Return the (x, y) coordinate for the center point of the cell that contains the specified text.  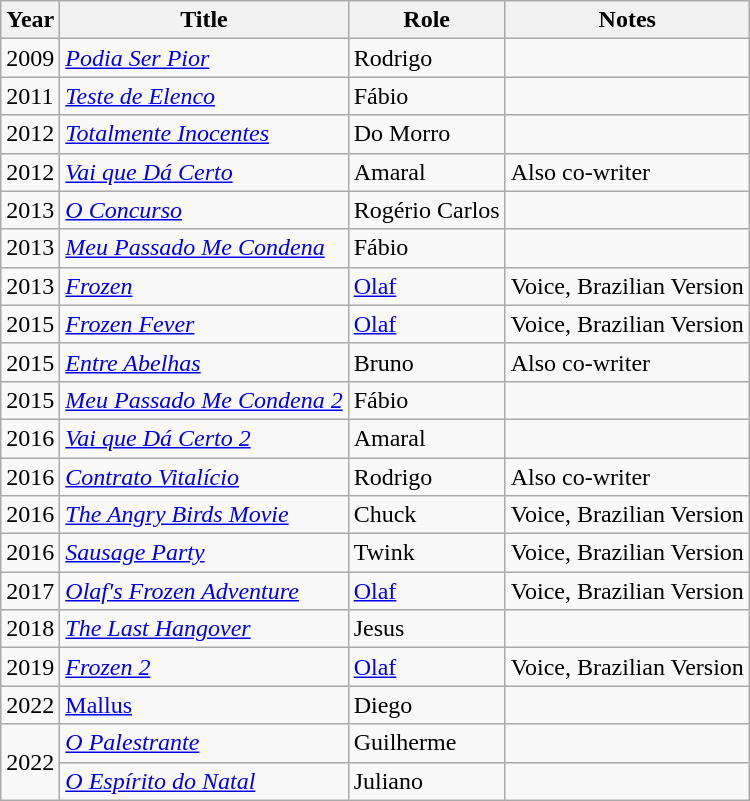
The Angry Birds Movie (204, 515)
Teste de Elenco (204, 96)
Meu Passado Me Condena (204, 248)
Jesus (426, 629)
The Last Hangover (204, 629)
Contrato Vitalício (204, 477)
Year (30, 20)
Olaf's Frozen Adventure (204, 591)
Entre Abelhas (204, 362)
Totalmente Inocentes (204, 134)
Do Morro (426, 134)
2009 (30, 58)
Podia Ser Pior (204, 58)
Bruno (426, 362)
Diego (426, 705)
Frozen (204, 286)
O Espírito do Natal (204, 781)
Title (204, 20)
Frozen 2 (204, 667)
Juliano (426, 781)
2018 (30, 629)
Twink (426, 553)
Mallus (204, 705)
2017 (30, 591)
Frozen Fever (204, 324)
O Palestrante (204, 743)
2019 (30, 667)
Vai que Dá Certo (204, 172)
O Concurso (204, 210)
Vai que Dá Certo 2 (204, 438)
Role (426, 20)
Chuck (426, 515)
Meu Passado Me Condena 2 (204, 400)
Sausage Party (204, 553)
Guilherme (426, 743)
Notes (627, 20)
Rogério Carlos (426, 210)
2011 (30, 96)
